Capture the cell that displays the provided text and extract its [x, y] central coordinate. 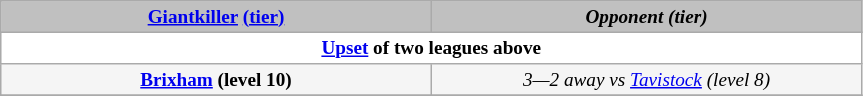
Giantkiller (tier) [216, 17]
Upset of two leagues above [432, 48]
Brixham (level 10) [216, 80]
3—2 away vs Tavistock (level 8) [646, 80]
Opponent (tier) [646, 17]
